Scan for the cell matching the given text and deliver its (X, Y) coordinate at center. 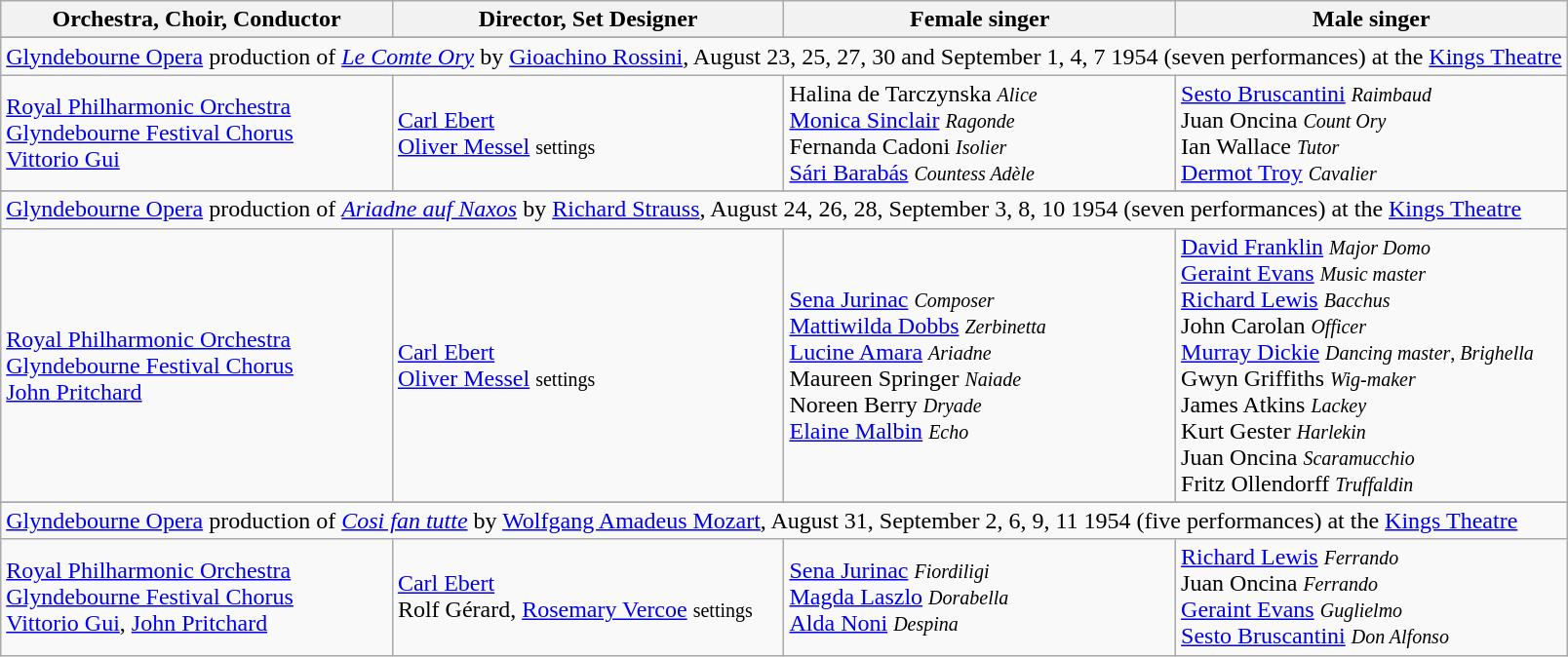
Royal Philharmonic OrchestraGlyndebourne Festival ChorusVittorio Gui (197, 133)
Female singer (980, 19)
Sesto Bruscantini RaimbaudJuan Oncina Count OryIan Wallace TutorDermot Troy Cavalier (1372, 133)
Royal Philharmonic OrchestraGlyndebourne Festival ChorusJohn Pritchard (197, 365)
Director, Set Designer (588, 19)
Sena Jurinac ComposerMattiwilda Dobbs ZerbinettaLucine Amara AriadneMaureen Springer NaiadeNoreen Berry DryadeElaine Malbin Echo (980, 365)
Male singer (1372, 19)
Orchestra, Choir, Conductor (197, 19)
Royal Philharmonic OrchestraGlyndebourne Festival ChorusVittorio Gui, John Pritchard (197, 597)
Sena Jurinac FiordiligiMagda Laszlo DorabellaAlda Noni Despina (980, 597)
Carl EbertRolf Gérard, Rosemary Vercoe settings (588, 597)
Richard Lewis FerrandoJuan Oncina FerrandoGeraint Evans GuglielmoSesto Bruscantini Don Alfonso (1372, 597)
Halina de Tarczynska AliceMonica Sinclair RagondeFernanda Cadoni IsolierSári Barabás Countess Adèle (980, 133)
